Locate the cell with the specified text and output its [X, Y] center coordinate. 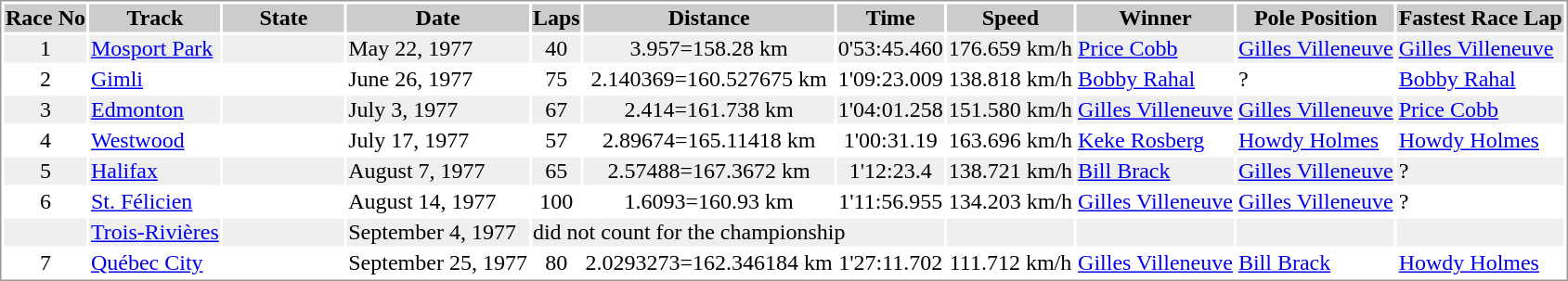
65 [556, 172]
2.0293273=162.346184 km [709, 262]
Keke Rosberg [1156, 140]
Winner [1156, 18]
Distance [709, 18]
Track [154, 18]
80 [556, 262]
August 14, 1977 [438, 201]
Québec City [154, 262]
Time [890, 18]
Race No [45, 18]
Mosport Park [154, 49]
1'27:11.702 [890, 262]
Fastest Race Lap [1480, 18]
Trois-Rivières [154, 233]
Edmonton [154, 110]
May 22, 1977 [438, 49]
3 [45, 110]
State [283, 18]
2 [45, 79]
July 17, 1977 [438, 140]
June 26, 1977 [438, 79]
St. Félicien [154, 201]
57 [556, 140]
1.6093=160.93 km [709, 201]
1'04:01.258 [890, 110]
Speed [1010, 18]
2.414=161.738 km [709, 110]
Gimli [154, 79]
2.140369=160.527675 km [709, 79]
Halifax [154, 172]
August 7, 1977 [438, 172]
134.203 km/h [1010, 201]
0'53:45.460 [890, 49]
40 [556, 49]
July 3, 1977 [438, 110]
September 25, 1977 [438, 262]
September 4, 1977 [438, 233]
1'09:23.009 [890, 79]
138.818 km/h [1010, 79]
75 [556, 79]
67 [556, 110]
5 [45, 172]
Pole Position [1315, 18]
2.57488=167.3672 km [709, 172]
151.580 km/h [1010, 110]
1'11:56.955 [890, 201]
111.712 km/h [1010, 262]
3.957=158.28 km [709, 49]
100 [556, 201]
1'00:31.19 [890, 140]
4 [45, 140]
Westwood [154, 140]
176.659 km/h [1010, 49]
138.721 km/h [1010, 172]
2.89674=165.11418 km [709, 140]
1 [45, 49]
7 [45, 262]
1'12:23.4 [890, 172]
Date [438, 18]
did not count for the championship [737, 233]
Laps [556, 18]
6 [45, 201]
163.696 km/h [1010, 140]
